For the text-containing cell, return its midpoint in [X, Y] coordinate format. 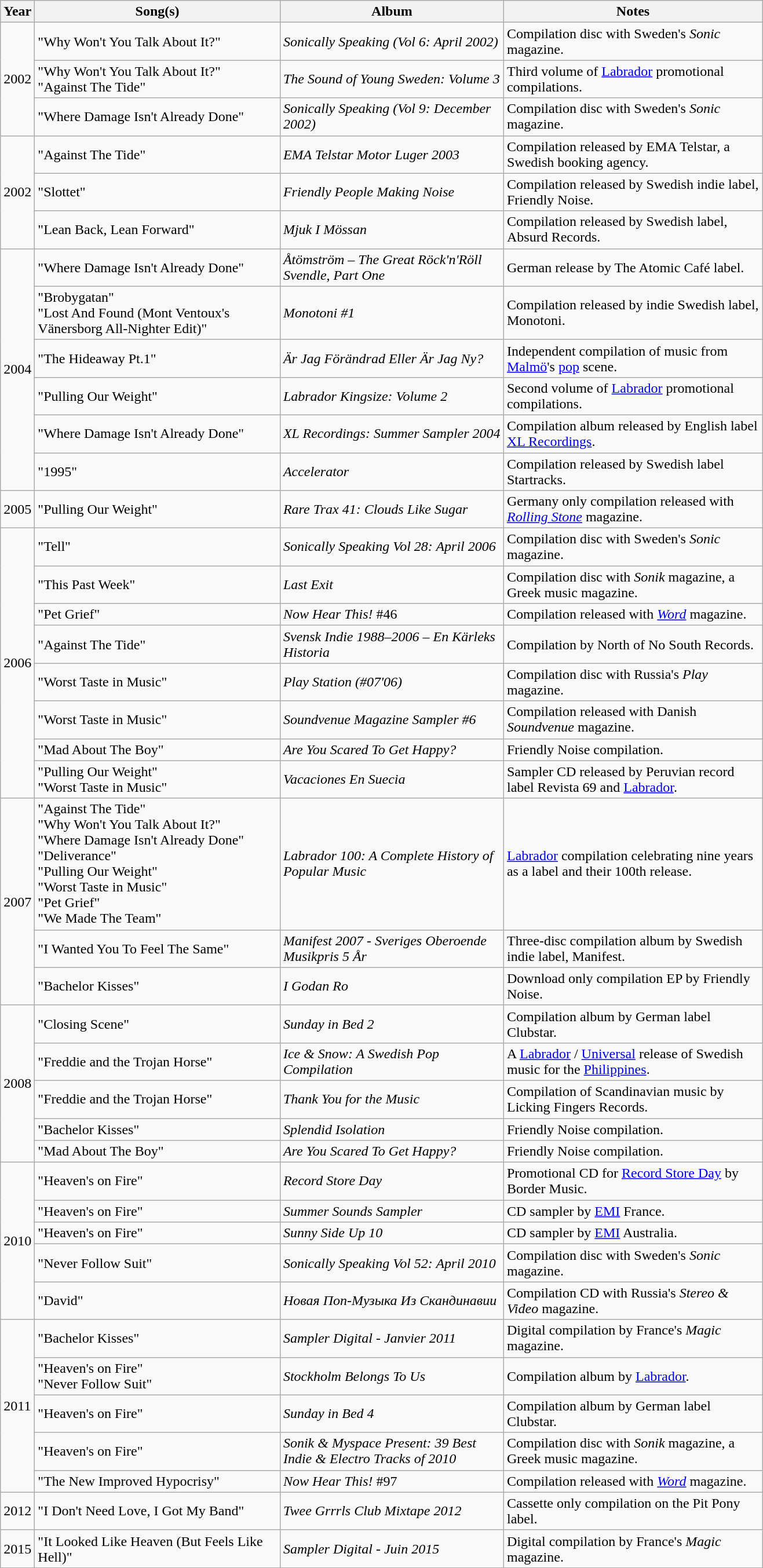
Three-disc compilation album by Swedish indie label, Manifest. [633, 949]
"I Wanted You To Feel The Same" [158, 949]
Stockholm Belongs To Us [392, 1376]
"It Looked Like Heaven (But Feels Like Hell)" [158, 1549]
Mjuk I Mössan [392, 229]
Sampler Digital - Janvier 2011 [392, 1338]
Germany only compilation released with Rolling Stone magazine. [633, 510]
Record Store Day [392, 1182]
Splendid Isolation [392, 1129]
The Sound of Young Sweden: Volume 3 [392, 79]
Sonically Speaking (Vol 9: December 2002) [392, 117]
XL Recordings: Summer Sampler 2004 [392, 433]
Download only compilation EP by Friendly Noise. [633, 986]
2004 [17, 370]
Compilation album by Labrador. [633, 1376]
"Slottet" [158, 192]
I Godan Ro [392, 986]
Ice & Snow: A Swedish Pop Compilation [392, 1061]
Cassette only compilation on the Pit Pony label. [633, 1511]
A Labrador / Universal release of Swedish music for the Philippines. [633, 1061]
"Pet Grief" [158, 615]
Promotional CD for Record Store Day by Border Music. [633, 1182]
2006 [17, 663]
Sampler CD released by Peruvian record label Revista 69 and Labrador. [633, 780]
Åtömström – The Great Röck'n'Röll Svendle, Part One [392, 268]
2005 [17, 510]
Compilation released with Danish Soundvenue magazine. [633, 719]
Manifest 2007 - Sveriges Oberoende Musikpris 5 År [392, 949]
Friendly People Making Noise [392, 192]
Labrador Kingsize: Volume 2 [392, 396]
Rare Trax 41: Clouds Like Sugar [392, 510]
Year [17, 12]
Compilation disc with Russia's Play magazine. [633, 682]
Sonik & Myspace Present: 39 Best Indie & Electro Tracks of 2010 [392, 1452]
"The Hideaway Pt.1" [158, 358]
Accelerator [392, 472]
Last Exit [392, 585]
CD sampler by EMI France. [633, 1211]
"Why Won't You Talk About It?" [158, 42]
Third volume of Labrador promotional compilations. [633, 79]
"I Don't Need Love, I Got My Band" [158, 1511]
"The New Improved Hypocrisy" [158, 1481]
Twee Grrrls Club Mixtape 2012 [392, 1511]
Compilation by North of No South Records. [633, 644]
"Why Won't You Talk About It?""Against The Tide" [158, 79]
CD sampler by EMI Australia. [633, 1233]
"Closing Scene" [158, 1024]
EMA Telstar Motor Luger 2003 [392, 154]
Sunday in Bed 4 [392, 1413]
Summer Sounds Sampler [392, 1211]
Song(s) [158, 12]
Compilation released by Swedish indie label, Friendly Noise. [633, 192]
Thank You for the Music [392, 1099]
Compilation of Scandinavian music by Licking Fingers Records. [633, 1099]
German release by The Atomic Café label. [633, 268]
Second volume of Labrador promotional compilations. [633, 396]
Compilation CD with Russia's Stereo & Video magazine. [633, 1301]
2015 [17, 1549]
Compilation released by indie Swedish label, Monotoni. [633, 313]
2007 [17, 901]
"Pulling Our Weight""Worst Taste in Music" [158, 780]
Новая Поп-Музыка Из Скандинавии [392, 1301]
Sunday in Bed 2 [392, 1024]
"This Past Week" [158, 585]
Notes [633, 12]
"Lean Back, Lean Forward" [158, 229]
Soundvenue Magazine Sampler #6 [392, 719]
Är Jag Förändrad Eller Är Jag Ny? [392, 358]
"1995" [158, 472]
2010 [17, 1241]
Compilation album released by English label XL Recordings. [633, 433]
Svensk Indie 1988–2006 – En Kärleks Historia [392, 644]
Labrador compilation celebrating nine years as a label and their 100th release. [633, 864]
Labrador 100: A Complete History of Popular Music [392, 864]
"Brobygatan""Lost And Found (Mont Ventoux's Vänersborg All-Nighter Edit)" [158, 313]
Sonically Speaking Vol 52: April 2010 [392, 1263]
Vacaciones En Suecia [392, 780]
Compilation released by Swedish label Startracks. [633, 472]
Sunny Side Up 10 [392, 1233]
2008 [17, 1083]
"David" [158, 1301]
Compilation released by EMA Telstar, a Swedish booking agency. [633, 154]
Independent compilation of music from Malmö's pop scene. [633, 358]
Sonically Speaking Vol 28: April 2006 [392, 547]
Sonically Speaking (Vol 6: April 2002) [392, 42]
Now Hear This! #46 [392, 615]
2011 [17, 1406]
Play Station (#07'06) [392, 682]
Monotoni #1 [392, 313]
Album [392, 12]
"Never Follow Suit" [158, 1263]
Sampler Digital - Juin 2015 [392, 1549]
"Heaven's on Fire""Never Follow Suit" [158, 1376]
"Tell" [158, 547]
Compilation released by Swedish label, Absurd Records. [633, 229]
2012 [17, 1511]
Now Hear This! #97 [392, 1481]
